Output the [X, Y] coordinate of the center of the cell containing the given text.  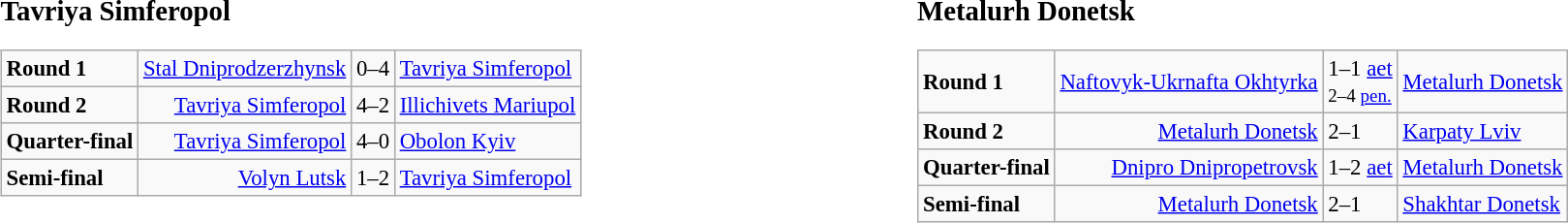
Obolon Kyiv [487, 142]
1–2 [374, 178]
Dnipro Dnipropetrovsk [1189, 168]
1–2 aet [1360, 168]
Naftovyk-Ukrnafta Okhtyrka [1189, 81]
4–0 [374, 142]
Karpaty Lviv [1483, 132]
Volyn Lutsk [245, 178]
4–2 [374, 106]
Illichivets Mariupol [487, 106]
0–4 [374, 69]
1–1 aet2–4 pen. [1360, 81]
Stal Dniprodzerzhynsk [245, 69]
Shakhtar Donetsk [1483, 205]
